Find where the given text appears and provide that cell's center as (x, y) coordinate. 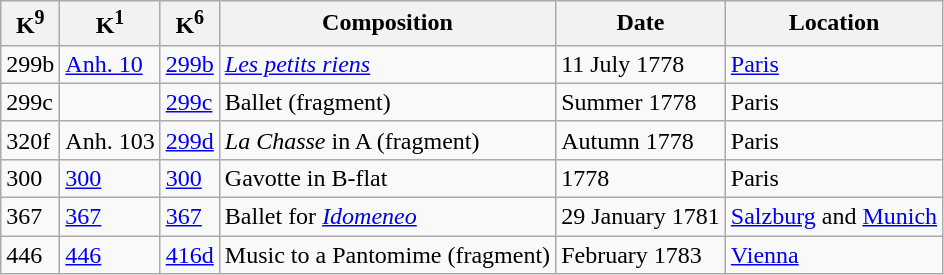
K6 (190, 24)
Location (834, 24)
416d (190, 255)
29 January 1781 (641, 217)
K1 (110, 24)
K9 (30, 24)
Anh. 103 (110, 140)
Ballet (fragment) (387, 102)
La Chasse in A (fragment) (387, 140)
Les petits riens (387, 64)
Music to a Pantomime (fragment) (387, 255)
299d (190, 140)
Vienna (834, 255)
Summer 1778 (641, 102)
Autumn 1778 (641, 140)
Composition (387, 24)
Anh. 10 (110, 64)
320f (30, 140)
1778 (641, 178)
Ballet for Idomeneo (387, 217)
Date (641, 24)
Gavotte in B-flat (387, 178)
Salzburg and Munich (834, 217)
February 1783 (641, 255)
11 July 1778 (641, 64)
